Search for the cell housing the specified text and yield its [x, y] center coordinate. 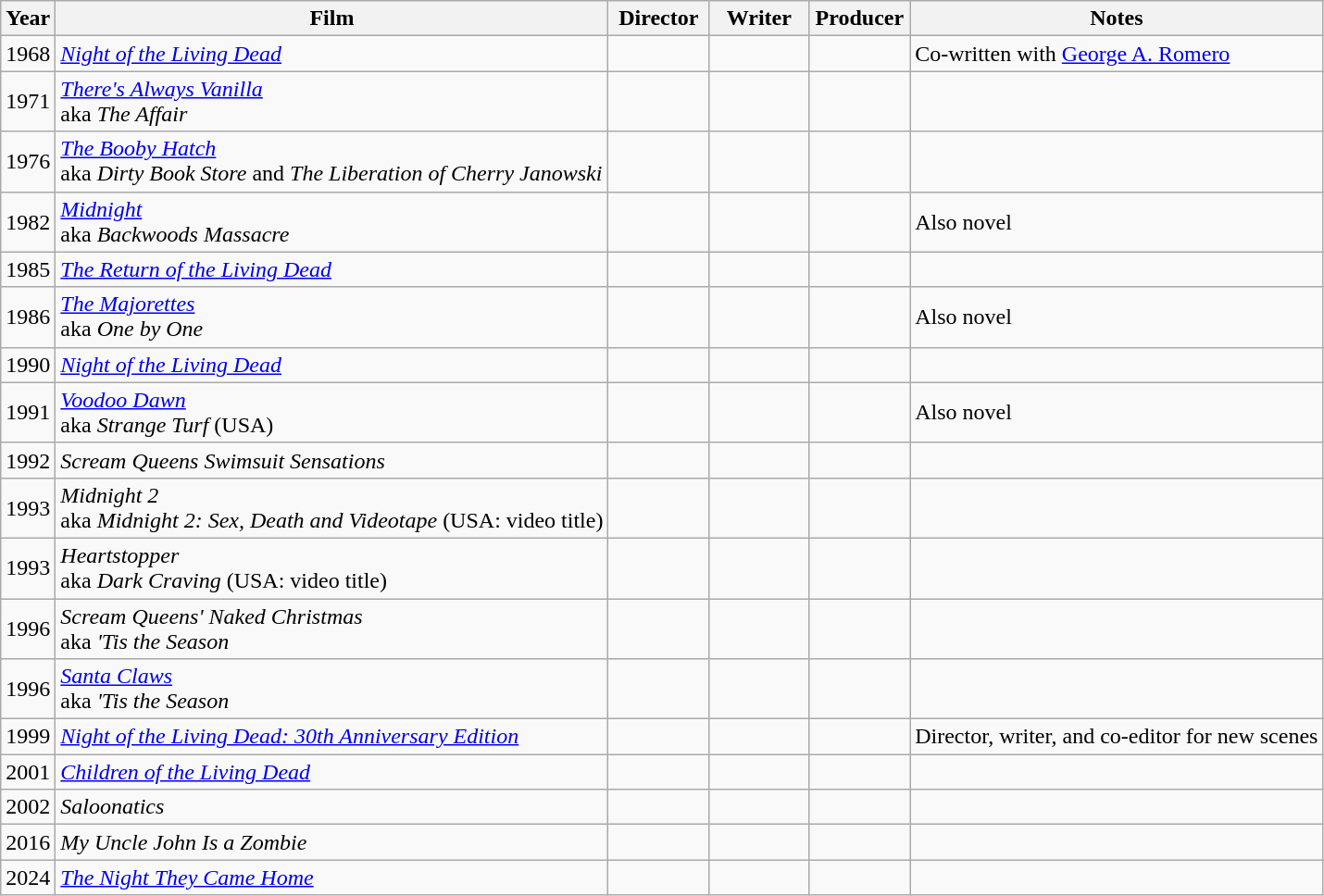
2002 [28, 807]
Director [659, 19]
Children of the Living Dead [331, 772]
1976 [28, 161]
Night of the Living Dead: 30th Anniversary Edition [331, 737]
Midnightaka Backwoods Massacre [331, 222]
1985 [28, 269]
Film [331, 19]
1971 [28, 102]
Scream Queens' Naked Christmasaka 'Tis the Season [331, 628]
Year [28, 19]
Producer [859, 19]
1990 [28, 365]
Writer [759, 19]
There's Always Vanillaaka The Affair [331, 102]
2024 [28, 877]
Santa Clawsaka 'Tis the Season [331, 689]
The Night They Came Home [331, 877]
The Booby Hatchaka Dirty Book Store and The Liberation of Cherry Janowski [331, 161]
Heartstopperaka Dark Craving (USA: video title) [331, 568]
The Majorettesaka One by One [331, 317]
Voodoo Dawnaka Strange Turf (USA) [331, 413]
Saloonatics [331, 807]
Co-written with George A. Romero [1117, 54]
1982 [28, 222]
Director, writer, and co-editor for new scenes [1117, 737]
1991 [28, 413]
1968 [28, 54]
1986 [28, 317]
Notes [1117, 19]
Scream Queens Swimsuit Sensations [331, 460]
2001 [28, 772]
1999 [28, 737]
1992 [28, 460]
My Uncle John Is a Zombie [331, 842]
Midnight 2aka Midnight 2: Sex, Death and Videotape (USA: video title) [331, 507]
The Return of the Living Dead [331, 269]
2016 [28, 842]
